Detect which cell encompasses the target text, then output its [x, y] center coordinate. 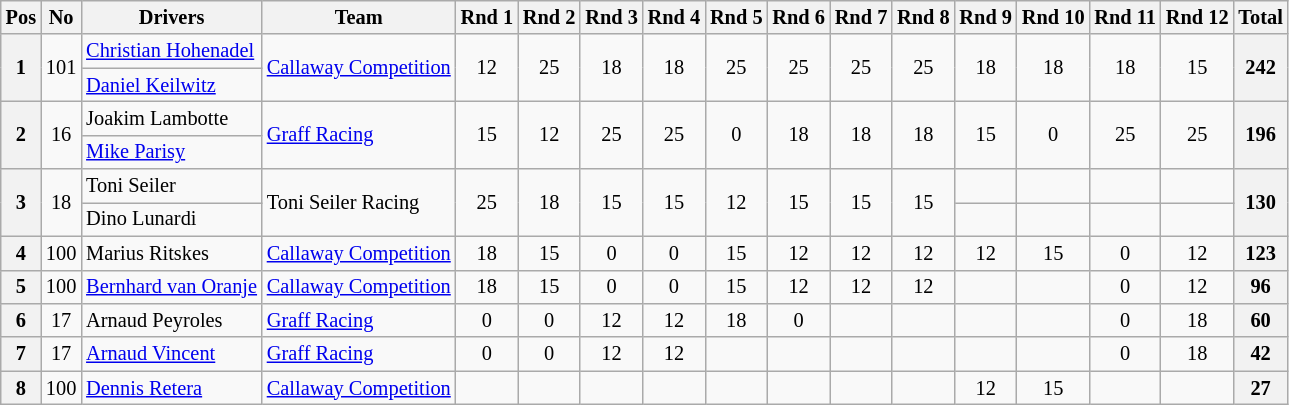
130 [1260, 202]
Mike Parisy [172, 152]
Rnd 5 [736, 17]
242 [1260, 68]
Rnd 7 [861, 17]
3 [21, 202]
Arnaud Peyroles [172, 320]
No [61, 17]
60 [1260, 320]
Rnd 1 [487, 17]
Team [359, 17]
42 [1260, 354]
16 [61, 134]
Toni Seiler Racing [359, 202]
Total [1260, 17]
Rnd 3 [611, 17]
Rnd 4 [674, 17]
27 [1260, 388]
Rnd 6 [798, 17]
6 [21, 320]
Rnd 11 [1124, 17]
Pos [21, 17]
Rnd 10 [1054, 17]
Arnaud Vincent [172, 354]
101 [61, 68]
Drivers [172, 17]
5 [21, 287]
96 [1260, 287]
Joakim Lambotte [172, 118]
Dino Lunardi [172, 219]
Daniel Keilwitz [172, 85]
196 [1260, 134]
4 [21, 253]
2 [21, 134]
1 [21, 68]
7 [21, 354]
Rnd 12 [1198, 17]
Christian Hohenadel [172, 51]
Rnd 2 [549, 17]
8 [21, 388]
Bernhard van Oranje [172, 287]
Dennis Retera [172, 388]
Toni Seiler [172, 186]
Rnd 9 [986, 17]
Rnd 8 [923, 17]
Marius Ritskes [172, 253]
123 [1260, 253]
